For the text-containing cell, return its midpoint in [X, Y] coordinate format. 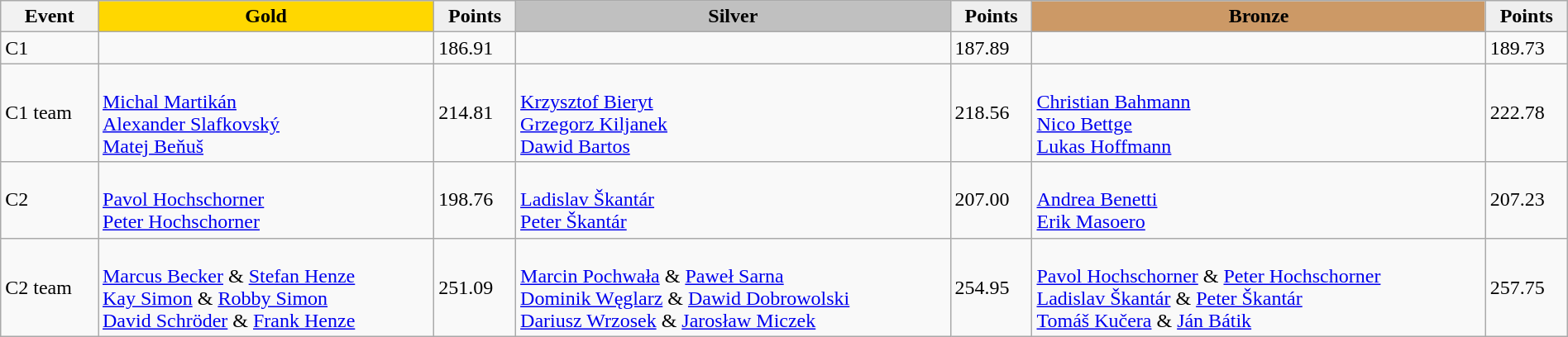
Pavol Hochschorner & Peter HochschornerLadislav Škantár & Peter ŠkantárTomáš Kučera & Ján Bátik [1259, 287]
214.81 [475, 112]
222.78 [1527, 112]
C1 team [50, 112]
C2 [50, 200]
189.73 [1527, 48]
Marcus Becker & Stefan HenzeKay Simon & Robby SimonDavid Schröder & Frank Henze [265, 287]
Krzysztof BierytGrzegorz KiljanekDawid Bartos [733, 112]
C1 [50, 48]
186.91 [475, 48]
207.23 [1527, 200]
Silver [733, 17]
207.00 [991, 200]
Andrea BenettiErik Masoero [1259, 200]
Ladislav ŠkantárPeter Škantár [733, 200]
C2 team [50, 287]
Event [50, 17]
198.76 [475, 200]
Marcin Pochwała & Paweł SarnaDominik Węglarz & Dawid DobrowolskiDariusz Wrzosek & Jarosław Miczek [733, 287]
Michal MartikánAlexander SlafkovskýMatej Beňuš [265, 112]
Christian BahmannNico BettgeLukas Hoffmann [1259, 112]
Pavol HochschornerPeter Hochschorner [265, 200]
Bronze [1259, 17]
254.95 [991, 287]
251.09 [475, 287]
257.75 [1527, 287]
218.56 [991, 112]
187.89 [991, 48]
Gold [265, 17]
